Extract the [X, Y] coordinate from the center of the cell holding the provided text.  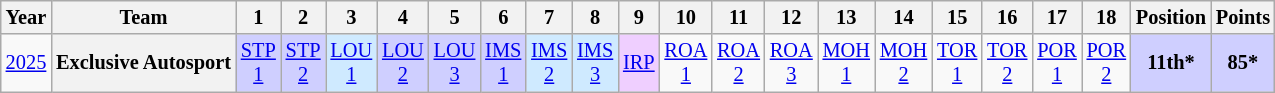
3 [352, 17]
10 [686, 17]
ROA3 [792, 63]
2025 [26, 63]
15 [957, 17]
12 [792, 17]
2 [304, 17]
STP2 [304, 63]
MOH1 [846, 63]
POR2 [1106, 63]
4 [403, 17]
Team [144, 17]
9 [638, 17]
LOU2 [403, 63]
ROA2 [738, 63]
11th* [1171, 63]
5 [455, 17]
17 [1056, 17]
14 [904, 17]
IMS3 [595, 63]
6 [503, 17]
8 [595, 17]
ROA1 [686, 63]
11 [738, 17]
16 [1007, 17]
7 [549, 17]
18 [1106, 17]
Year [26, 17]
1 [258, 17]
85* [1243, 63]
POR1 [1056, 63]
TOR1 [957, 63]
13 [846, 17]
Position [1171, 17]
Exclusive Autosport [144, 63]
IMS1 [503, 63]
IRP [638, 63]
STP1 [258, 63]
TOR2 [1007, 63]
Points [1243, 17]
LOU1 [352, 63]
MOH2 [904, 63]
IMS2 [549, 63]
LOU3 [455, 63]
